Capture the cell that displays the provided text and extract its [x, y] central coordinate. 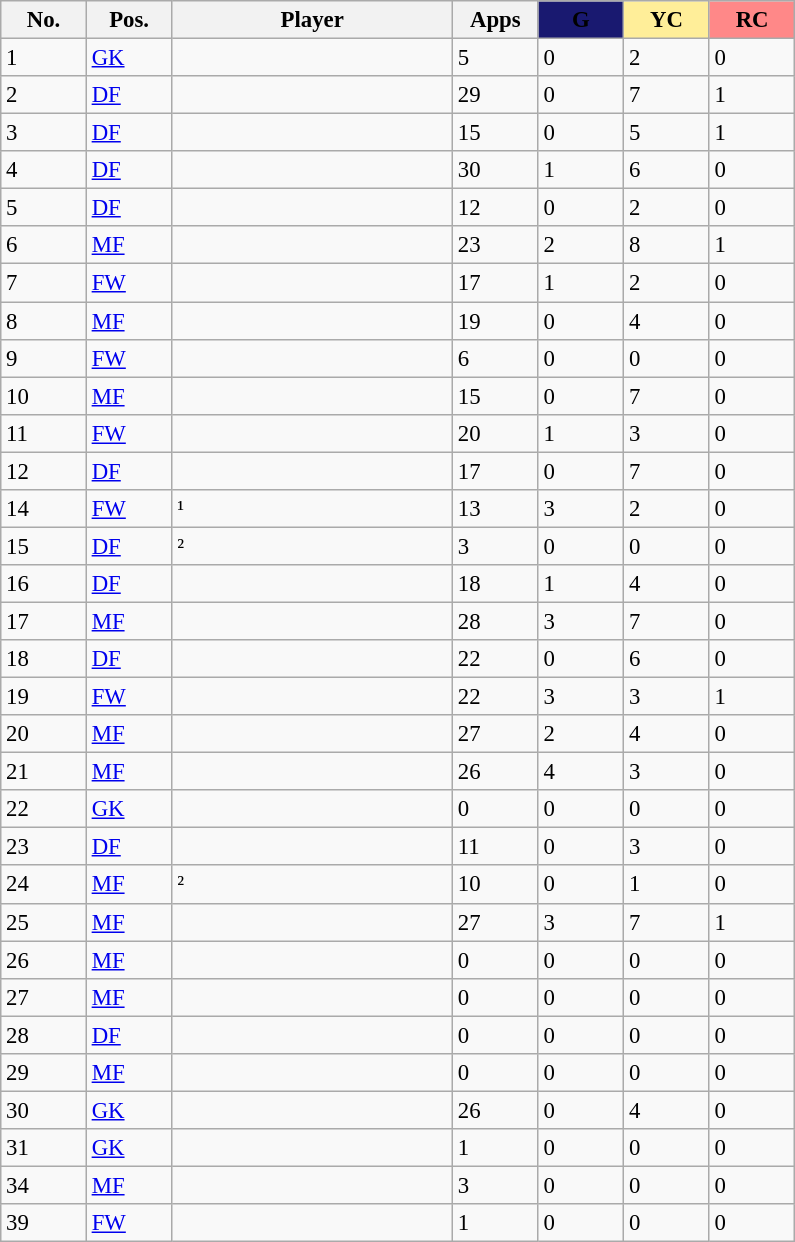
YC [667, 20]
39 [44, 1223]
Player [312, 20]
9 [44, 358]
25 [44, 922]
34 [44, 1185]
13 [496, 509]
Apps [496, 20]
G [581, 20]
¹ [312, 509]
RC [752, 20]
14 [44, 509]
31 [44, 1148]
No. [44, 20]
Pos. [129, 20]
21 [44, 772]
16 [44, 584]
24 [44, 885]
